Identify which cell holds the provided text, then report its [x, y] central coordinate. 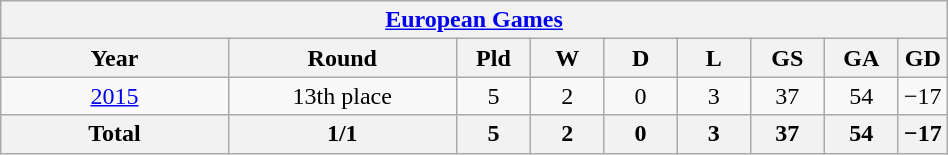
Year [114, 58]
European Games [474, 20]
1/1 [342, 134]
Total [114, 134]
L [714, 58]
13th place [342, 96]
D [640, 58]
Pld [493, 58]
W [568, 58]
GD [922, 58]
GS [787, 58]
2015 [114, 96]
Round [342, 58]
GA [861, 58]
